Determine the [x, y] coordinate at the center of the cell enclosing the given text.  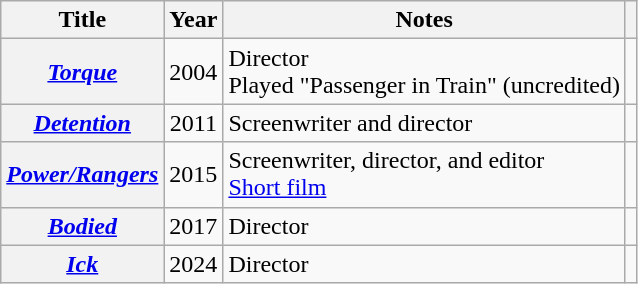
2024 [194, 264]
Screenwriter and director [424, 123]
Director Played "Passenger in Train" (uncredited) [424, 72]
Bodied [82, 226]
Notes [424, 20]
Power/Rangers [82, 174]
2017 [194, 226]
2004 [194, 72]
Screenwriter, director, and editor Short film [424, 174]
2011 [194, 123]
Torque [82, 72]
Title [82, 20]
Year [194, 20]
Detention [82, 123]
Ick [82, 264]
2015 [194, 174]
